Return [x, y] of the center of cell containing provided text 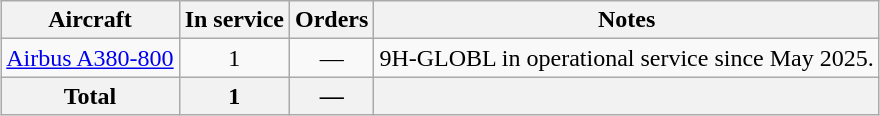
Total [90, 96]
Notes [626, 20]
9H-GLOBL in operational service since May 2025. [626, 58]
In service [234, 20]
Aircraft [90, 20]
Airbus A380-800 [90, 58]
Orders [332, 20]
